Capture the cell that displays the provided text and extract its [x, y] central coordinate. 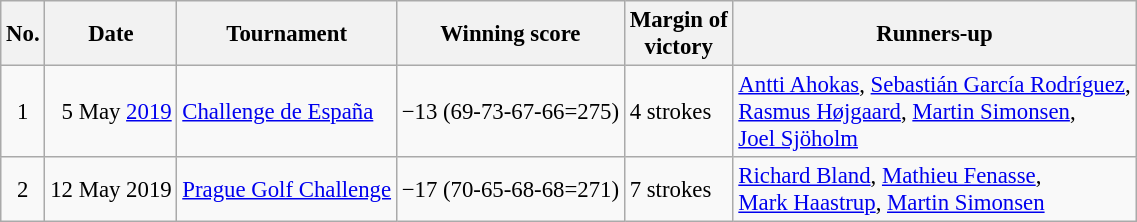
5 May 2019 [111, 112]
Tournament [286, 34]
Margin ofvictory [678, 34]
Antti Ahokas, Sebastián García Rodríguez, Rasmus Højgaard, Martin Simonsen, Joel Sjöholm [934, 112]
12 May 2019 [111, 190]
No. [23, 34]
1 [23, 112]
2 [23, 190]
Richard Bland, Mathieu Fenasse, Mark Haastrup, Martin Simonsen [934, 190]
Prague Golf Challenge [286, 190]
Date [111, 34]
−13 (69-73-67-66=275) [510, 112]
Winning score [510, 34]
7 strokes [678, 190]
Runners-up [934, 34]
Challenge de España [286, 112]
4 strokes [678, 112]
−17 (70-65-68-68=271) [510, 190]
